Search for the cell housing the specified text and yield its [x, y] center coordinate. 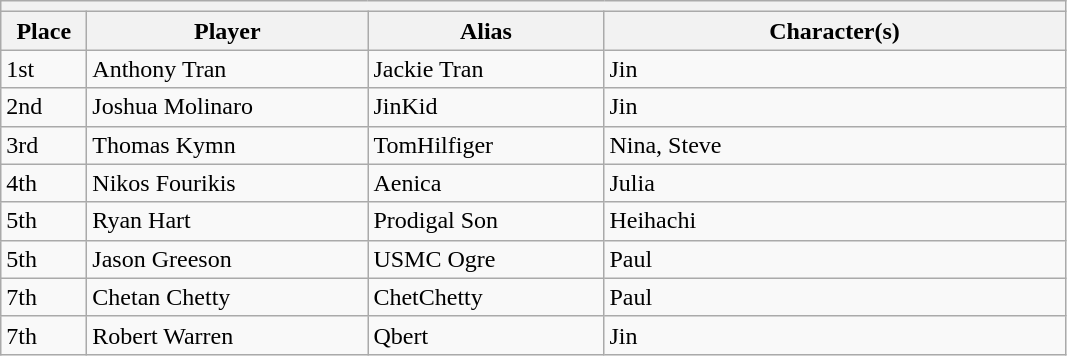
ChetChetty [486, 297]
Heihachi [834, 221]
Anthony Tran [228, 69]
Place [44, 31]
1st [44, 69]
2nd [44, 107]
Aenica [486, 183]
Nikos Fourikis [228, 183]
Prodigal Son [486, 221]
Alias [486, 31]
Julia [834, 183]
Nina, Steve [834, 145]
Player [228, 31]
Joshua Molinaro [228, 107]
Thomas Kymn [228, 145]
Jason Greeson [228, 259]
Jackie Tran [486, 69]
JinKid [486, 107]
Character(s) [834, 31]
3rd [44, 145]
Qbert [486, 335]
Robert Warren [228, 335]
USMC Ogre [486, 259]
4th [44, 183]
Ryan Hart [228, 221]
Chetan Chetty [228, 297]
TomHilfiger [486, 145]
